Capture the cell that displays the provided text and extract its [X, Y] central coordinate. 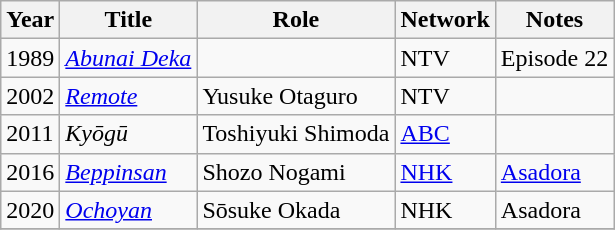
Yusuke Otaguro [296, 96]
Network [445, 20]
Year [30, 20]
Episode 22 [554, 58]
Notes [554, 20]
Abunai Deka [128, 58]
Title [128, 20]
Role [296, 20]
2016 [30, 172]
2011 [30, 134]
Beppinsan [128, 172]
Remote [128, 96]
2002 [30, 96]
2020 [30, 210]
Sōsuke Okada [296, 210]
1989 [30, 58]
Ochoyan [128, 210]
Toshiyuki Shimoda [296, 134]
Kyōgū [128, 134]
Shozo Nogami [296, 172]
ABC [445, 134]
